Output the (x, y) coordinate of the center of the cell containing the given text.  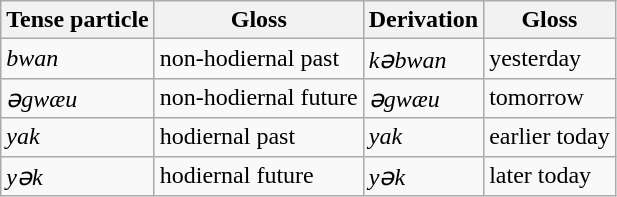
kəbwan (423, 59)
Tense particle (78, 20)
non-hodiernal future (258, 98)
hodiernal past (258, 137)
non-hodiernal past (258, 59)
bwan (78, 59)
tomorrow (550, 98)
later today (550, 176)
hodiernal future (258, 176)
earlier today (550, 137)
Derivation (423, 20)
yesterday (550, 59)
